Provide the [x, y] coordinate of the cell's center where the given text is located.  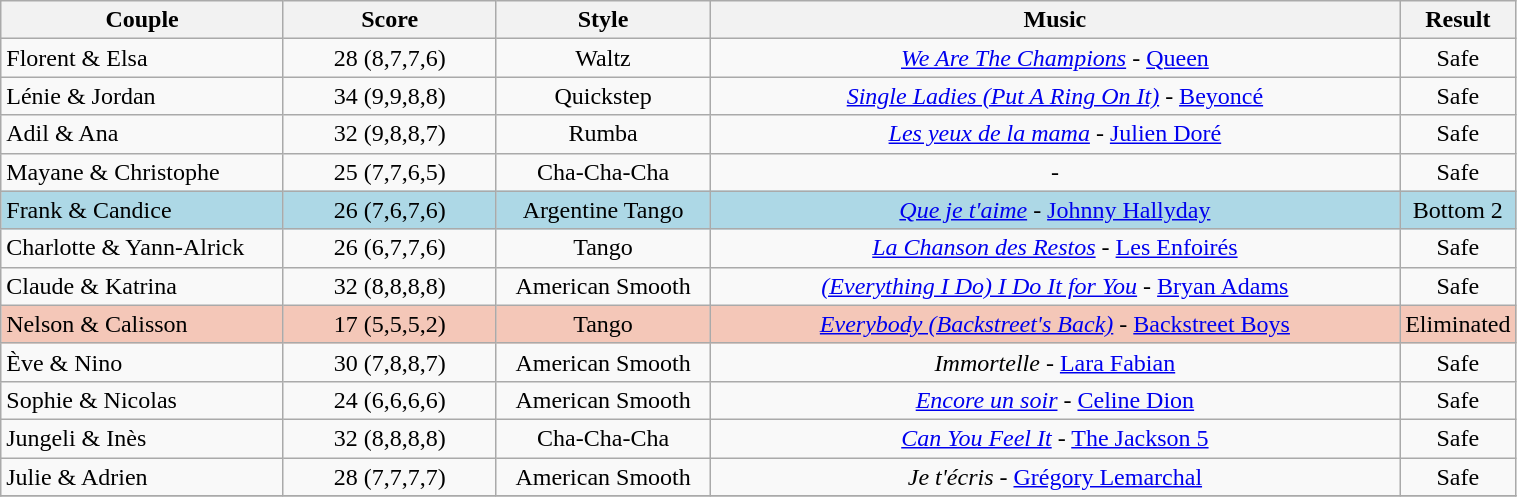
Bottom 2 [1458, 210]
(Everything I Do) I Do It for You - Bryan Adams [1054, 286]
Que je t'aime - Johnny Hallyday [1054, 210]
Argentine Tango [603, 210]
Charlotte & Yann-Alrick [142, 248]
Style [603, 20]
Rumba [603, 134]
17 (5,5,5,2) [390, 324]
Eliminated [1458, 324]
- [1054, 172]
28 (8,7,7,6) [390, 58]
26 (6,7,7,6) [390, 248]
Score [390, 20]
Can You Feel It - The Jackson 5 [1054, 438]
Everybody (Backstreet's Back) - Backstreet Boys [1054, 324]
We Are The Champions - Queen [1054, 58]
Result [1458, 20]
Immortelle - Lara Fabian [1054, 362]
30 (7,8,8,7) [390, 362]
Jungeli & Inès [142, 438]
25 (7,7,6,5) [390, 172]
32 (9,8,8,7) [390, 134]
Je t'écris - Grégory Lemarchal [1054, 477]
Single Ladies (Put A Ring On It) - Beyoncé [1054, 96]
Encore un soir - Celine Dion [1054, 400]
28 (7,7,7,7) [390, 477]
Sophie & Nicolas [142, 400]
Julie & Adrien [142, 477]
Nelson & Calisson [142, 324]
Lénie & Jordan [142, 96]
Florent & Elsa [142, 58]
La Chanson des Restos - Les Enfoirés [1054, 248]
Mayane & Christophe [142, 172]
Waltz [603, 58]
Adil & Ana [142, 134]
Quickstep [603, 96]
Ève & Nino [142, 362]
Couple [142, 20]
24 (6,6,6,6) [390, 400]
26 (7,6,7,6) [390, 210]
Les yeux de la mama - Julien Doré [1054, 134]
Music [1054, 20]
Frank & Candice [142, 210]
34 (9,9,8,8) [390, 96]
Claude & Katrina [142, 286]
